Extract the [X, Y] coordinate from the center of the cell holding the provided text.  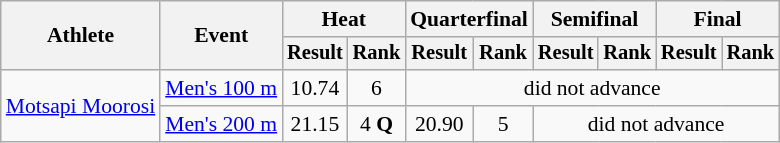
Event [221, 36]
Motsapi Moorosi [80, 106]
Quarterfinal [469, 19]
Athlete [80, 36]
Heat [344, 19]
20.90 [439, 124]
6 [377, 88]
Semifinal [594, 19]
21.15 [315, 124]
Men's 100 m [221, 88]
Men's 200 m [221, 124]
4 Q [377, 124]
Final [718, 19]
5 [503, 124]
10.74 [315, 88]
